Find where the given text appears and provide that cell's center as (x, y) coordinate. 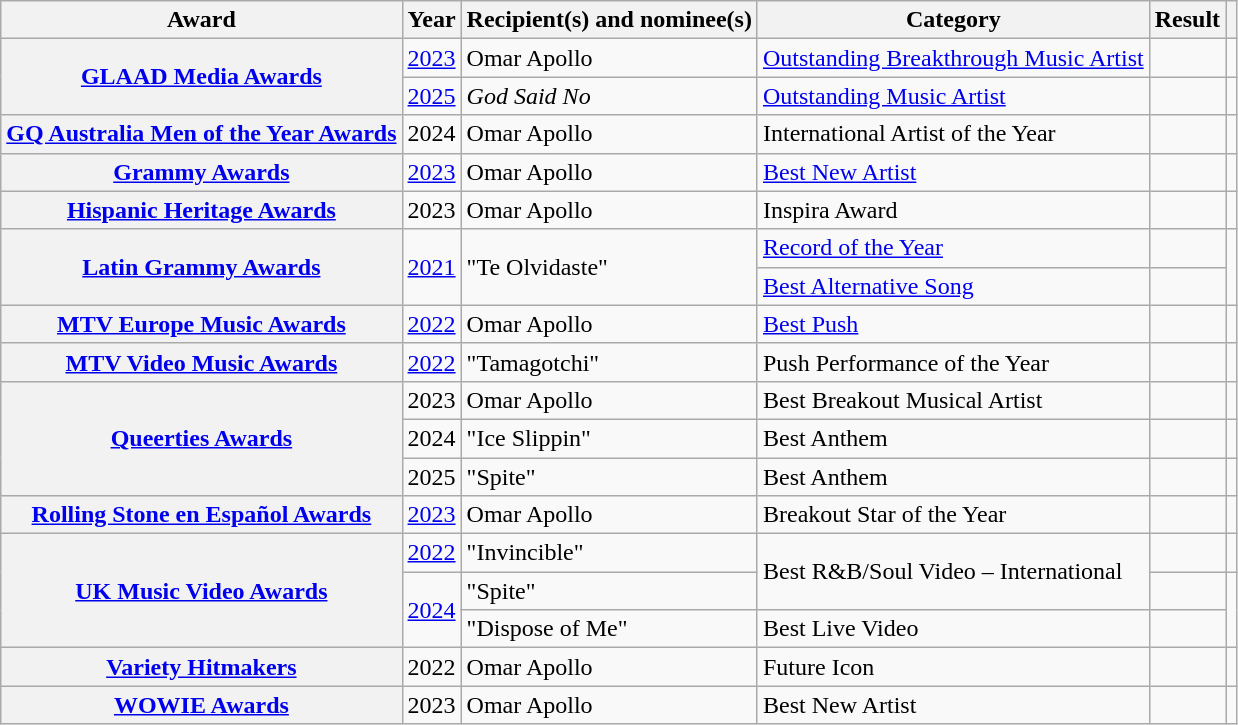
Year (432, 20)
Latin Grammy Awards (202, 267)
Hispanic Heritage Awards (202, 210)
GQ Australia Men of the Year Awards (202, 134)
Breakout Star of the Year (953, 515)
"Te Olvidaste" (609, 267)
Best Breakout Musical Artist (953, 400)
Grammy Awards (202, 172)
Result (1187, 20)
Variety Hitmakers (202, 667)
International Artist of the Year (953, 134)
Future Icon (953, 667)
2021 (432, 267)
Inspira Award (953, 210)
Queerties Awards (202, 438)
Best Alternative Song (953, 286)
Outstanding Breakthrough Music Artist (953, 58)
GLAAD Media Awards (202, 77)
MTV Europe Music Awards (202, 324)
Category (953, 20)
"Tamagotchi" (609, 362)
UK Music Video Awards (202, 591)
"Invincible" (609, 553)
"Dispose of Me" (609, 629)
God Said No (609, 96)
Recipient(s) and nominee(s) (609, 20)
MTV Video Music Awards (202, 362)
Outstanding Music Artist (953, 96)
Push Performance of the Year (953, 362)
WOWIE Awards (202, 705)
Record of the Year (953, 248)
"Ice Slippin" (609, 438)
Best Live Video (953, 629)
Best R&B/Soul Video – International (953, 572)
Rolling Stone en Español Awards (202, 515)
Best Push (953, 324)
Award (202, 20)
